Search for the cell housing the specified text and yield its [x, y] center coordinate. 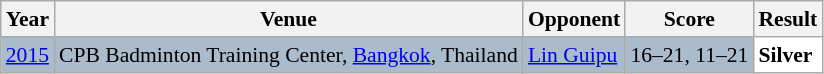
Venue [288, 19]
Lin Guipu [574, 55]
2015 [28, 55]
16–21, 11–21 [689, 55]
Score [689, 19]
CPB Badminton Training Center, Bangkok, Thailand [288, 55]
Year [28, 19]
Result [788, 19]
Opponent [574, 19]
Silver [788, 55]
